Extract the (x, y) coordinate from the center of the cell holding the provided text.  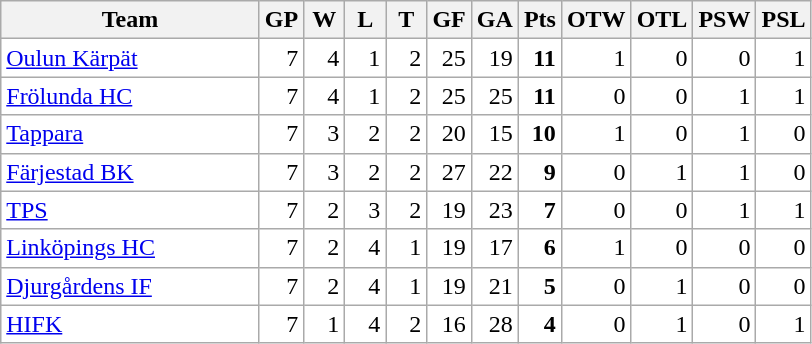
OTL (662, 20)
Färjestad BK (130, 172)
Team (130, 20)
28 (494, 324)
17 (494, 248)
L (366, 20)
GF (449, 20)
Pts (540, 20)
GP (281, 20)
W (324, 20)
PSW (724, 20)
Frölunda HC (130, 96)
22 (494, 172)
20 (449, 134)
21 (494, 286)
T (406, 20)
TPS (130, 210)
GA (494, 20)
10 (540, 134)
OTW (596, 20)
Linköpings HC (130, 248)
PSL (784, 20)
16 (449, 324)
6 (540, 248)
Djurgårdens IF (130, 286)
Oulun Kärpät (130, 58)
9 (540, 172)
27 (449, 172)
23 (494, 210)
5 (540, 286)
Tappara (130, 134)
15 (494, 134)
HIFK (130, 324)
